From the cell containing the given text, extract its center point as [X, Y] coordinate. 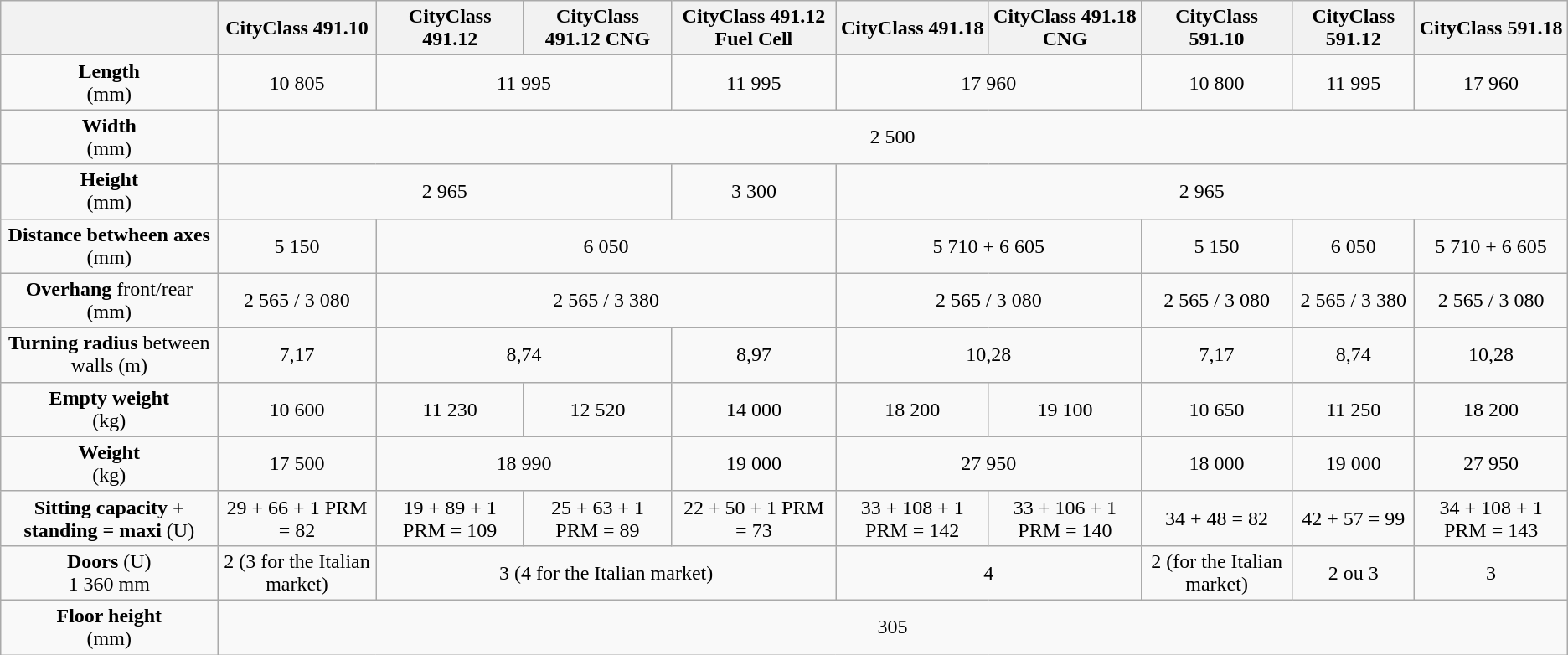
12 520 [597, 409]
2 500 [893, 137]
18 000 [1217, 464]
CityClass 491.18 CNG [1065, 28]
Floor height(mm) [109, 627]
Empty weight (kg) [109, 409]
CityClass 591.18 [1491, 28]
Weight (kg) [109, 464]
Overhang front/rear (mm) [109, 300]
Width (mm) [109, 137]
2 (for the Italian market) [1217, 573]
305 [893, 627]
Doors (U) 1 360 mm [109, 573]
33 + 106 + 1 PRM = 140 [1065, 518]
4 [988, 573]
22 + 50 + 1 PRM = 73 [754, 518]
33 + 108 + 1 PRM = 142 [912, 518]
CityClass 591.12 [1354, 28]
CityClass 491.10 [297, 28]
2 (3 for the Italian market) [297, 573]
17 500 [297, 464]
CityClass 491.12 [450, 28]
3 300 [754, 191]
10 600 [297, 409]
Height (mm) [109, 191]
3 (4 for the Italian market) [606, 573]
14 000 [754, 409]
CityClass 491.12 CNG [597, 28]
29 + 66 + 1 PRM = 82 [297, 518]
10 650 [1217, 409]
10 800 [1217, 82]
10 805 [297, 82]
3 [1491, 573]
34 + 108 + 1 PRM = 143 [1491, 518]
25 + 63 + 1 PRM = 89 [597, 518]
19 + 89 + 1 PRM = 109 [450, 518]
Length (mm) [109, 82]
19 100 [1065, 409]
Sitting capacity + standing = maxi (U) [109, 518]
18 990 [524, 464]
11 250 [1354, 409]
CityClass 491.18 [912, 28]
8,97 [754, 355]
Distance betwheen axes (mm) [109, 246]
Turning radius between walls (m) [109, 355]
11 230 [450, 409]
CityClass 591.10 [1217, 28]
42 + 57 = 99 [1354, 518]
CityClass 491.12 Fuel Cell [754, 28]
34 + 48 = 82 [1217, 518]
2 ou 3 [1354, 573]
